Return [X, Y] of the center of cell containing provided text 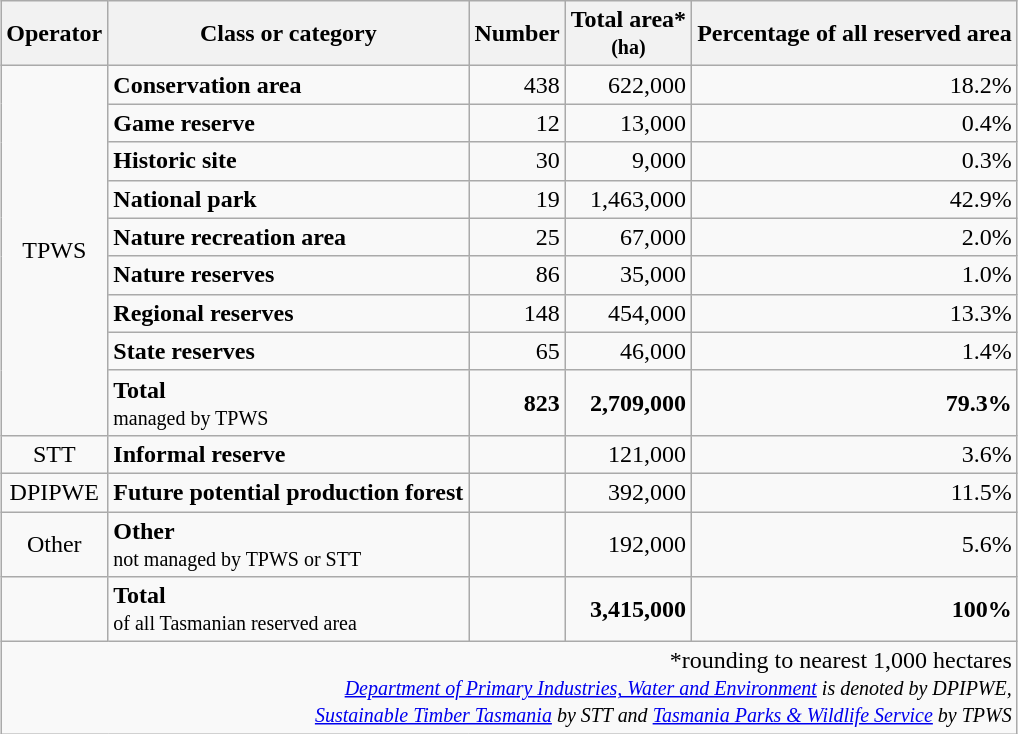
Historic site [288, 161]
79.3% [855, 402]
13.3% [855, 313]
9,000 [628, 161]
12 [517, 123]
DPIPWE [54, 492]
Conservation area [288, 85]
11.5% [855, 492]
Regional reserves [288, 313]
0.4% [855, 123]
1,463,000 [628, 199]
Nature recreation area [288, 237]
STT [54, 454]
Operator [54, 34]
13,000 [628, 123]
Othernot managed by TPWS or STT [288, 544]
Game reserve [288, 123]
25 [517, 237]
TPWS [54, 251]
35,000 [628, 275]
Nature reserves [288, 275]
Other [54, 544]
Total area*(ha) [628, 34]
86 [517, 275]
5.6% [855, 544]
100% [855, 610]
National park [288, 199]
823 [517, 402]
State reserves [288, 351]
Future potential production forest [288, 492]
3,415,000 [628, 610]
18.2% [855, 85]
65 [517, 351]
Percentage of all reserved area [855, 34]
121,000 [628, 454]
2.0% [855, 237]
Class or category [288, 34]
2,709,000 [628, 402]
1.0% [855, 275]
42.9% [855, 199]
30 [517, 161]
454,000 [628, 313]
Informal reserve [288, 454]
1.4% [855, 351]
0.3% [855, 161]
438 [517, 85]
622,000 [628, 85]
148 [517, 313]
67,000 [628, 237]
Totalmanaged by TPWS [288, 402]
392,000 [628, 492]
Number [517, 34]
3.6% [855, 454]
19 [517, 199]
Totalof all Tasmanian reserved area [288, 610]
46,000 [628, 351]
192,000 [628, 544]
